Provide the [X, Y] coordinate of the cell's center where the given text is located.  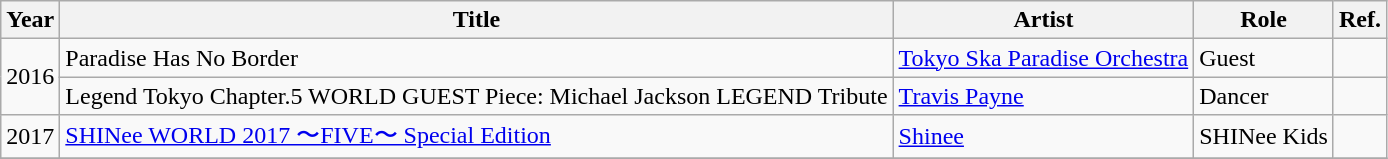
2017 [30, 136]
Artist [1044, 20]
Title [476, 20]
Ref. [1360, 20]
SHINee WORLD 2017 〜FIVE〜 Special Edition [476, 136]
Shinee [1044, 136]
Tokyo Ska Paradise Orchestra [1044, 58]
Role [1264, 20]
Guest [1264, 58]
Legend Tokyo Chapter.5 WORLD GUEST Piece: Michael Jackson LEGEND Tribute [476, 96]
Dancer [1264, 96]
SHINee Kids [1264, 136]
Travis Payne [1044, 96]
Paradise Has No Border [476, 58]
2016 [30, 77]
Year [30, 20]
